Return [X, Y] of the center of cell containing provided text 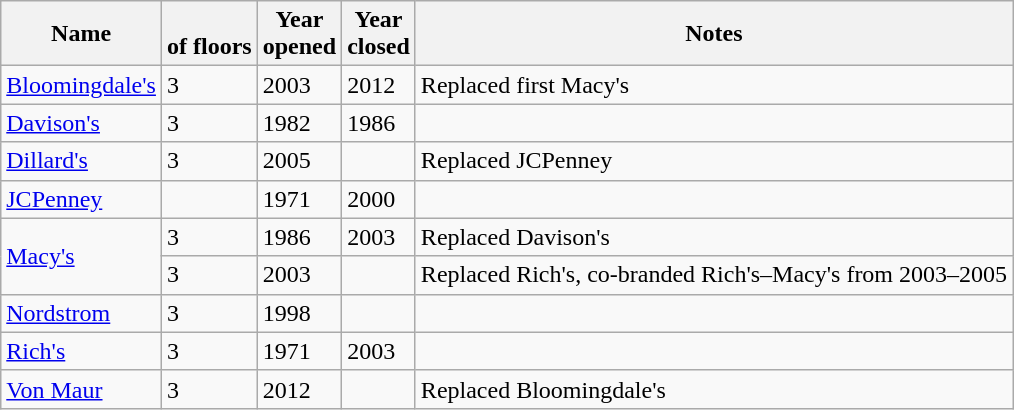
Rich's [82, 351]
Notes [714, 34]
Replaced Bloomingdale's [714, 389]
Name [82, 34]
Nordstrom [82, 313]
JCPenney [82, 199]
Replaced Davison's [714, 237]
1998 [299, 313]
Von Maur [82, 389]
Replaced first Macy's [714, 85]
Macy's [82, 256]
Dillard's [82, 161]
Bloomingdale's [82, 85]
Yearclosed [379, 34]
Davison's [82, 123]
2005 [299, 161]
2000 [379, 199]
Replaced JCPenney [714, 161]
Replaced Rich's, co-branded Rich's–Macy's from 2003–2005 [714, 275]
1982 [299, 123]
Yearopened [299, 34]
of floors [209, 34]
